Output the [x, y] coordinate of the center of the cell containing the given text.  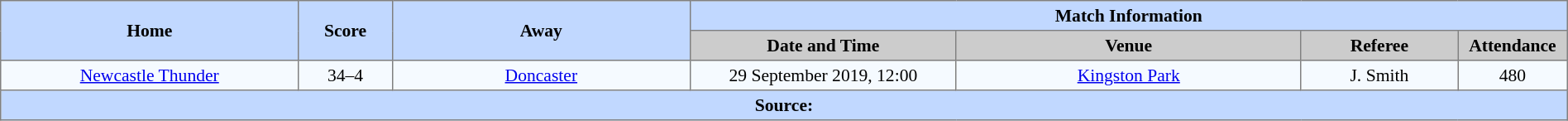
Date and Time [823, 46]
Score [346, 31]
Away [541, 31]
Venue [1128, 46]
Doncaster [541, 75]
29 September 2019, 12:00 [823, 75]
Match Information [1128, 16]
34–4 [346, 75]
Kingston Park [1128, 75]
Newcastle Thunder [150, 75]
Referee [1379, 46]
Attendance [1513, 46]
480 [1513, 75]
J. Smith [1379, 75]
Home [150, 31]
Source: [784, 105]
